For the text-containing cell, return its midpoint in [x, y] coordinate format. 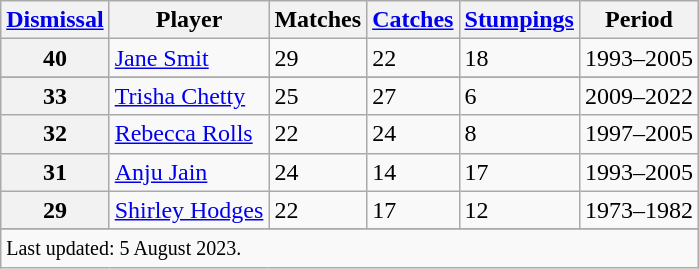
Matches [318, 20]
25 [318, 96]
27 [413, 96]
Jane Smit [189, 58]
Rebecca Rolls [189, 134]
12 [519, 210]
2009–2022 [638, 96]
Period [638, 20]
Anju Jain [189, 172]
Trisha Chetty [189, 96]
Stumpings [519, 20]
6 [519, 96]
1997–2005 [638, 134]
Player [189, 20]
33 [55, 96]
8 [519, 134]
Last updated: 5 August 2023. [350, 248]
32 [55, 134]
Catches [413, 20]
31 [55, 172]
40 [55, 58]
1973–1982 [638, 210]
14 [413, 172]
Shirley Hodges [189, 210]
Dismissal [55, 20]
18 [519, 58]
